Return the [X, Y] coordinate for the center point of the cell that contains the specified text.  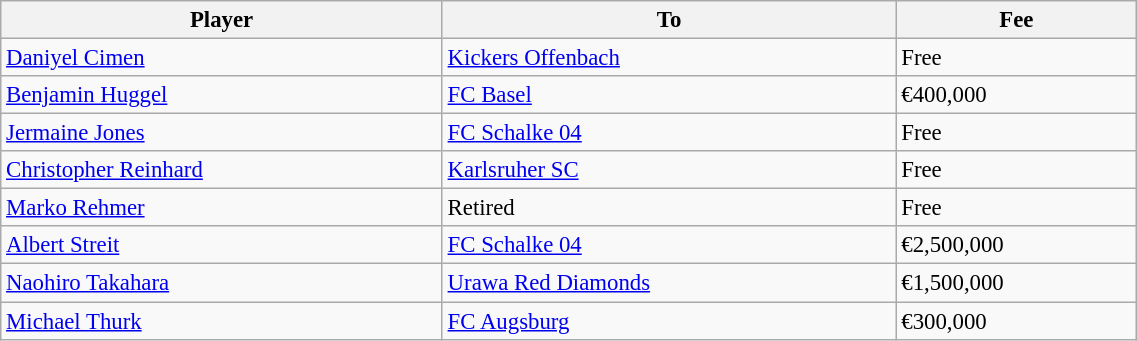
Daniyel Cimen [222, 58]
Fee [1016, 20]
Karlsruher SC [669, 170]
Michael Thurk [222, 321]
Retired [669, 208]
To [669, 20]
€2,500,000 [1016, 245]
€400,000 [1016, 95]
FC Basel [669, 95]
Benjamin Huggel [222, 95]
€300,000 [1016, 321]
FC Augsburg [669, 321]
Urawa Red Diamonds [669, 283]
Player [222, 20]
Kickers Offenbach [669, 58]
Christopher Reinhard [222, 170]
Albert Streit [222, 245]
€1,500,000 [1016, 283]
Jermaine Jones [222, 133]
Marko Rehmer [222, 208]
Naohiro Takahara [222, 283]
